Identify which cell holds the provided text, then report its [x, y] central coordinate. 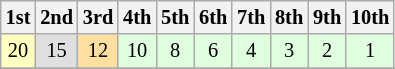
12 [98, 51]
7th [251, 17]
20 [18, 51]
1st [18, 17]
2nd [56, 17]
8 [175, 51]
3rd [98, 17]
10th [370, 17]
8th [289, 17]
15 [56, 51]
3 [289, 51]
2 [327, 51]
6 [213, 51]
4th [137, 17]
6th [213, 17]
1 [370, 51]
10 [137, 51]
4 [251, 51]
9th [327, 17]
5th [175, 17]
